Locate the cell with the specified text and output its (x, y) center coordinate. 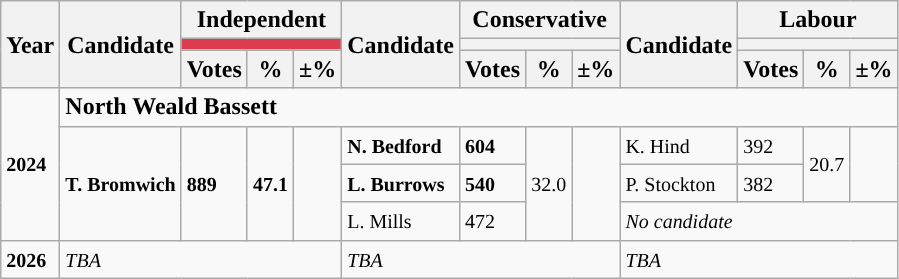
L. Burrows (401, 183)
P. Stockton (679, 183)
889 (214, 183)
K. Hind (679, 145)
32.0 (549, 183)
604 (492, 145)
North Weald Bassett (479, 107)
L. Mills (401, 221)
382 (771, 183)
Conservative (539, 20)
Labour (818, 20)
No candidate (759, 221)
Year (30, 44)
47.1 (270, 183)
392 (771, 145)
2024 (30, 164)
472 (492, 221)
T. Bromwich (120, 183)
540 (492, 183)
20.7 (827, 164)
N. Bedford (401, 145)
Independent (261, 20)
2026 (30, 259)
